Find where the given text appears and provide that cell's center as [X, Y] coordinate. 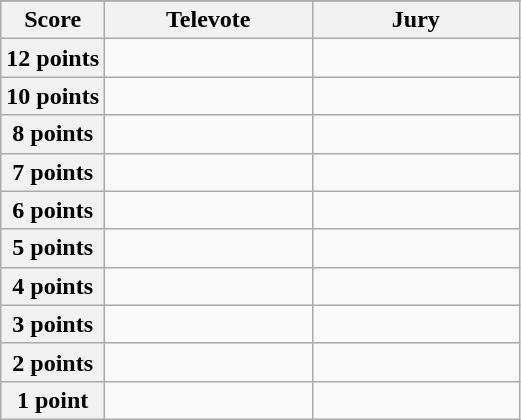
3 points [53, 324]
2 points [53, 362]
5 points [53, 248]
Score [53, 20]
12 points [53, 58]
7 points [53, 172]
Jury [416, 20]
4 points [53, 286]
6 points [53, 210]
1 point [53, 400]
10 points [53, 96]
Televote [209, 20]
8 points [53, 134]
